Return the [X, Y] coordinate for the center point of the cell that contains the specified text.  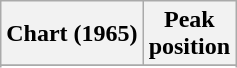
Chart (1965) [72, 34]
Peakposition [189, 34]
